For the text-containing cell, return its midpoint in (X, Y) coordinate format. 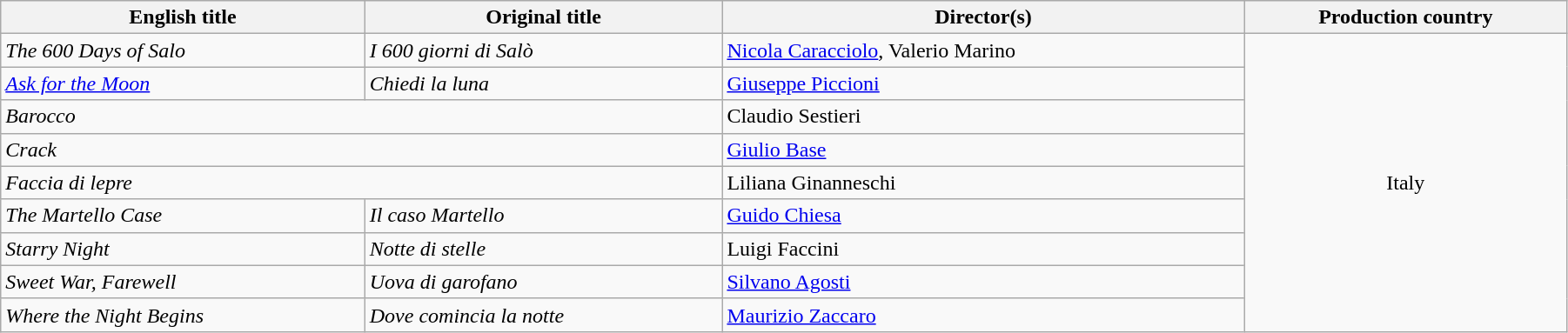
Ask for the Moon (183, 83)
Giuseppe Piccioni (983, 83)
Notte di stelle (543, 249)
Guido Chiesa (983, 216)
Crack (362, 150)
Production country (1405, 17)
Il caso Martello (543, 216)
The 600 Days of Salo (183, 50)
Original title (543, 17)
Barocco (362, 117)
Uova di garofano (543, 282)
Maurizio Zaccaro (983, 315)
Director(s) (983, 17)
Italy (1405, 183)
English title (183, 17)
Giulio Base (983, 150)
Dove comincia la notte (543, 315)
Chiedi la luna (543, 83)
Luigi Faccini (983, 249)
The Martello Case (183, 216)
Nicola Caracciolo, Valerio Marino (983, 50)
Silvano Agosti (983, 282)
Liliana Ginanneschi (983, 183)
Faccia di lepre (362, 183)
Claudio Sestieri (983, 117)
Where the Night Begins (183, 315)
I 600 giorni di Salò (543, 50)
Starry Night (183, 249)
Sweet War, Farewell (183, 282)
